Pinpoint the cell where the given text exists, returning its (x, y) midpoint coordinate. 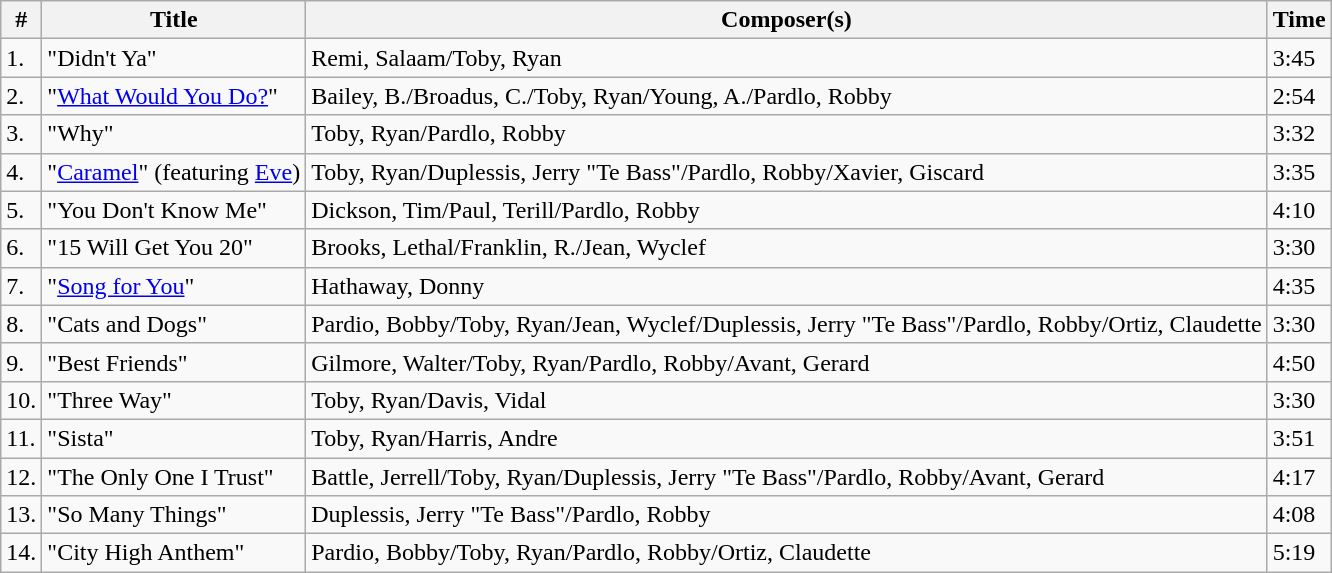
Toby, Ryan/Pardlo, Robby (786, 134)
4:35 (1299, 286)
Remi, Salaam/Toby, Ryan (786, 58)
Dickson, Tim/Paul, Terill/Pardlo, Robby (786, 210)
3:35 (1299, 172)
"Caramel" (featuring Eve) (174, 172)
4:17 (1299, 477)
"Why" (174, 134)
"So Many Things" (174, 515)
4:10 (1299, 210)
Pardio, Bobby/Toby, Ryan/Jean, Wyclef/Duplessis, Jerry "Te Bass"/Pardlo, Robby/Ortiz, Claudette (786, 324)
Gilmore, Walter/Toby, Ryan/Pardlo, Robby/Avant, Gerard (786, 362)
"City High Anthem" (174, 553)
"15 Will Get You 20" (174, 248)
"You Don't Know Me" (174, 210)
# (22, 20)
6. (22, 248)
1. (22, 58)
9. (22, 362)
12. (22, 477)
Composer(s) (786, 20)
4:08 (1299, 515)
4:50 (1299, 362)
Hathaway, Donny (786, 286)
Title (174, 20)
8. (22, 324)
5:19 (1299, 553)
7. (22, 286)
Time (1299, 20)
Pardio, Bobby/Toby, Ryan/Pardlo, Robby/Ortiz, Claudette (786, 553)
Toby, Ryan/Harris, Andre (786, 438)
3:45 (1299, 58)
Bailey, B./Broadus, C./Toby, Ryan/Young, A./Pardlo, Robby (786, 96)
Battle, Jerrell/Toby, Ryan/Duplessis, Jerry "Te Bass"/Pardlo, Robby/Avant, Gerard (786, 477)
4. (22, 172)
Duplessis, Jerry "Te Bass"/Pardlo, Robby (786, 515)
"Best Friends" (174, 362)
"Three Way" (174, 400)
10. (22, 400)
Brooks, Lethal/Franklin, R./Jean, Wyclef (786, 248)
3. (22, 134)
"Didn't Ya" (174, 58)
"Sista" (174, 438)
"What Would You Do?" (174, 96)
13. (22, 515)
11. (22, 438)
2:54 (1299, 96)
Toby, Ryan/Duplessis, Jerry "Te Bass"/Pardlo, Robby/Xavier, Giscard (786, 172)
3:51 (1299, 438)
"The Only One I Trust" (174, 477)
14. (22, 553)
5. (22, 210)
Toby, Ryan/Davis, Vidal (786, 400)
"Song for You" (174, 286)
3:32 (1299, 134)
2. (22, 96)
"Cats and Dogs" (174, 324)
